Search for the cell housing the specified text and yield its [X, Y] center coordinate. 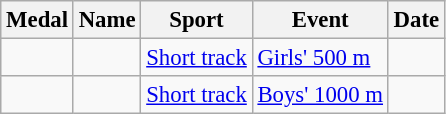
Medal [38, 20]
Girls' 500 m [320, 58]
Event [320, 20]
Name [107, 20]
Sport [196, 20]
Boys' 1000 m [320, 95]
Date [416, 20]
